Detect which cell encompasses the target text, then output its (X, Y) center coordinate. 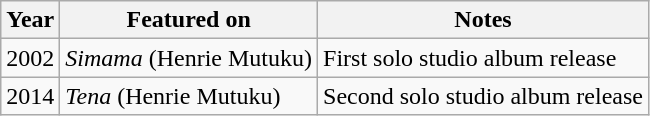
Notes (484, 20)
Featured on (189, 20)
First solo studio album release (484, 58)
Second solo studio album release (484, 96)
Year (30, 20)
Simama (Henrie Mutuku) (189, 58)
Tena (Henrie Mutuku) (189, 96)
2002 (30, 58)
2014 (30, 96)
